From the cell containing the given text, extract its center point as [X, Y] coordinate. 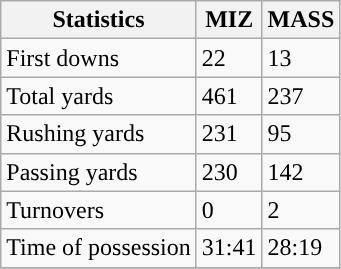
Total yards [99, 96]
237 [301, 96]
0 [229, 210]
2 [301, 210]
Time of possession [99, 248]
231 [229, 134]
22 [229, 58]
95 [301, 134]
Rushing yards [99, 134]
28:19 [301, 248]
461 [229, 96]
MIZ [229, 20]
MASS [301, 20]
First downs [99, 58]
31:41 [229, 248]
230 [229, 172]
Passing yards [99, 172]
142 [301, 172]
Turnovers [99, 210]
13 [301, 58]
Statistics [99, 20]
